From the cell containing the given text, extract its center point as [X, Y] coordinate. 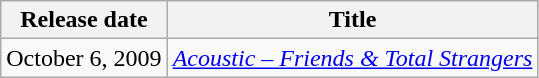
Acoustic – Friends & Total Strangers [352, 58]
Release date [84, 20]
October 6, 2009 [84, 58]
Title [352, 20]
